Determine the [x, y] coordinate at the center of the cell enclosing the given text.  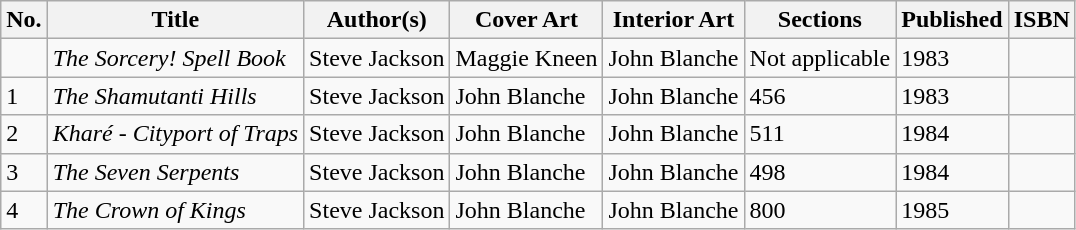
The Shamutanti Hills [175, 96]
4 [24, 210]
ISBN [1042, 20]
511 [820, 134]
Author(s) [377, 20]
Interior Art [674, 20]
498 [820, 172]
The Crown of Kings [175, 210]
Cover Art [526, 20]
1985 [952, 210]
Title [175, 20]
456 [820, 96]
800 [820, 210]
Not applicable [820, 58]
1 [24, 96]
No. [24, 20]
3 [24, 172]
Published [952, 20]
Maggie Kneen [526, 58]
Kharé - Cityport of Traps [175, 134]
The Seven Serpents [175, 172]
Sections [820, 20]
The Sorcery! Spell Book [175, 58]
2 [24, 134]
